Provide the [X, Y] coordinate of the cell's center where the given text is located.  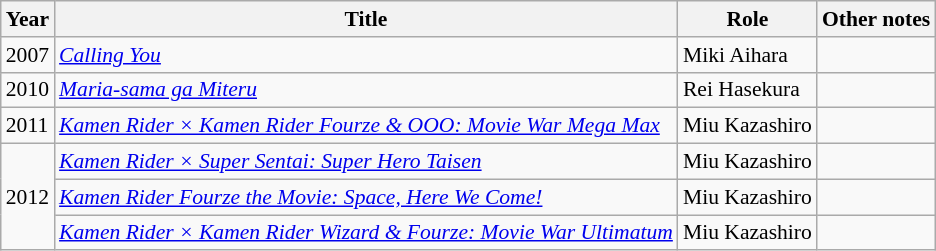
Rei Hasekura [748, 90]
Year [28, 19]
Other notes [876, 19]
Maria-sama ga Miteru [366, 90]
Title [366, 19]
Role [748, 19]
2011 [28, 126]
Kamen Rider × Super Sentai: Super Hero Taisen [366, 162]
Kamen Rider Fourze the Movie: Space, Here We Come! [366, 197]
Kamen Rider × Kamen Rider Wizard & Fourze: Movie War Ultimatum [366, 233]
Kamen Rider × Kamen Rider Fourze & OOO: Movie War Mega Max [366, 126]
Calling You [366, 55]
2010 [28, 90]
Miki Aihara [748, 55]
2007 [28, 55]
2012 [28, 198]
